Identify which cell holds the provided text, then report its [x, y] central coordinate. 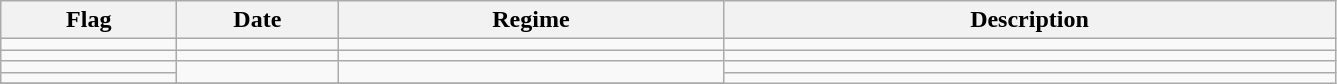
Flag [89, 20]
Regime [531, 20]
Description [1030, 20]
Date [258, 20]
